Return the [x, y] coordinate for the center point of the cell that contains the specified text.  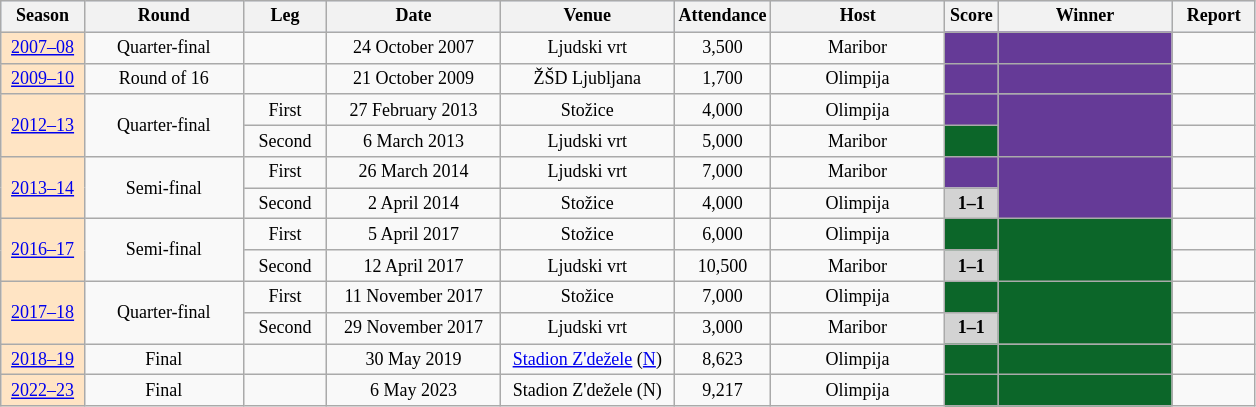
Round [164, 16]
Season [43, 16]
26 March 2014 [414, 172]
24 October 2007 [414, 48]
6 March 2013 [414, 140]
Score [971, 16]
11 November 2017 [414, 296]
5 April 2017 [414, 234]
6 May 2023 [414, 390]
10,500 [722, 266]
2016–17 [43, 250]
2007–08 [43, 48]
Round of 16 [164, 78]
6,000 [722, 234]
2013–14 [43, 188]
27 February 2013 [414, 110]
Host [858, 16]
21 October 2009 [414, 78]
ŽŠD Ljubljana [587, 78]
2012–13 [43, 125]
2 April 2014 [414, 204]
5,000 [722, 140]
3,000 [722, 328]
Report [1214, 16]
Leg [285, 16]
2018–19 [43, 360]
2017–18 [43, 312]
2022–23 [43, 390]
12 April 2017 [414, 266]
1,700 [722, 78]
9,217 [722, 390]
30 May 2019 [414, 360]
Attendance [722, 16]
8,623 [722, 360]
2009–10 [43, 78]
Date [414, 16]
29 November 2017 [414, 328]
Venue [587, 16]
Winner [1085, 16]
3,500 [722, 48]
